Detect which cell encompasses the target text, then output its (X, Y) center coordinate. 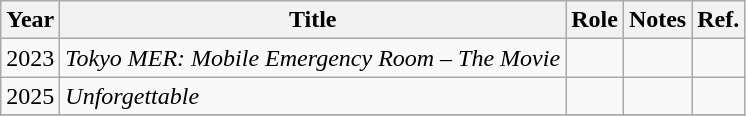
Role (595, 20)
Ref. (718, 20)
2025 (30, 96)
Title (313, 20)
Unforgettable (313, 96)
Year (30, 20)
Notes (657, 20)
2023 (30, 58)
Tokyo MER: Mobile Emergency Room – The Movie (313, 58)
